Search for the cell housing the specified text and yield its [X, Y] center coordinate. 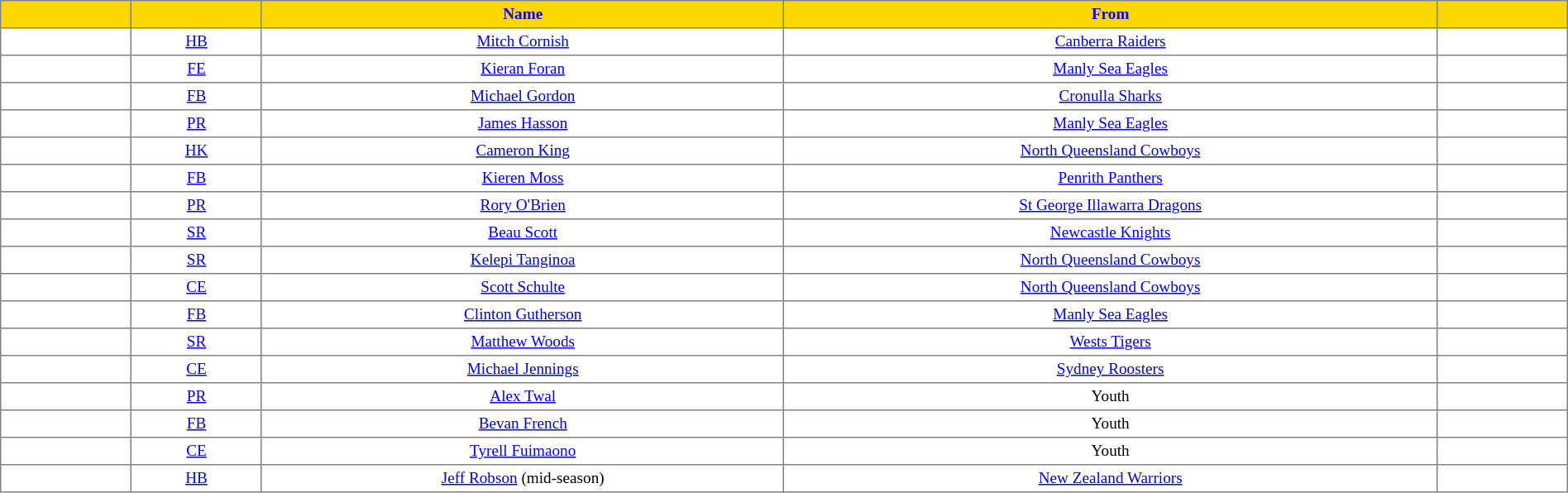
HK [197, 151]
Michael Gordon [523, 96]
Scott Schulte [523, 288]
Beau Scott [523, 233]
Michael Jennings [523, 369]
Kelepi Tanginoa [523, 260]
Rory O'Brien [523, 205]
Mitch Cornish [523, 41]
Bevan French [523, 424]
Jeff Robson (mid-season) [523, 478]
Penrith Panthers [1110, 179]
New Zealand Warriors [1110, 478]
Kieran Foran [523, 69]
From [1110, 15]
Name [523, 15]
FE [197, 69]
Matthew Woods [523, 342]
Canberra Raiders [1110, 41]
Wests Tigers [1110, 342]
Clinton Gutherson [523, 314]
James Hasson [523, 124]
Kieren Moss [523, 179]
Cameron King [523, 151]
Newcastle Knights [1110, 233]
St George Illawarra Dragons [1110, 205]
Sydney Roosters [1110, 369]
Cronulla Sharks [1110, 96]
Tyrell Fuimaono [523, 452]
Alex Twal [523, 397]
